Return [x, y] of the center of cell containing provided text 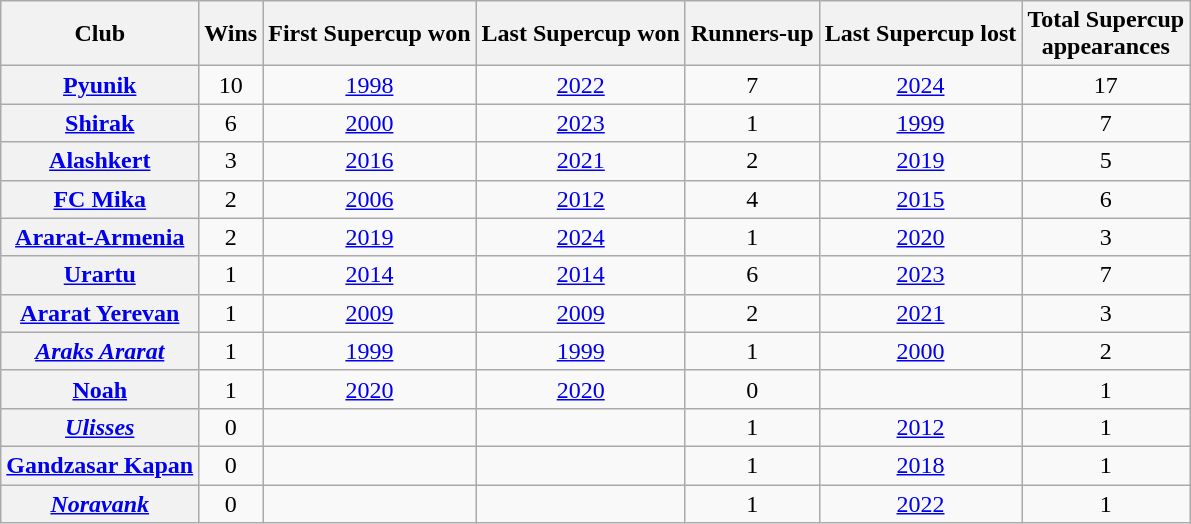
2006 [370, 199]
Alashkert [100, 161]
Urartu [100, 275]
Araks Ararat [100, 351]
First Supercup won [370, 34]
1998 [370, 85]
Runners-up [752, 34]
Club [100, 34]
Ararat-Armenia [100, 237]
Ulisses [100, 427]
FC Mika [100, 199]
Last Supercup won [580, 34]
2016 [370, 161]
Noah [100, 389]
Wins [231, 34]
10 [231, 85]
Last Supercup lost [920, 34]
2018 [920, 465]
2015 [920, 199]
Shirak [100, 123]
Ararat Yerevan [100, 313]
17 [1106, 85]
Gandzasar Kapan [100, 465]
4 [752, 199]
Noravank [100, 503]
Total Supercupappearances [1106, 34]
5 [1106, 161]
Pyunik [100, 85]
